Search for the cell housing the specified text and yield its [x, y] center coordinate. 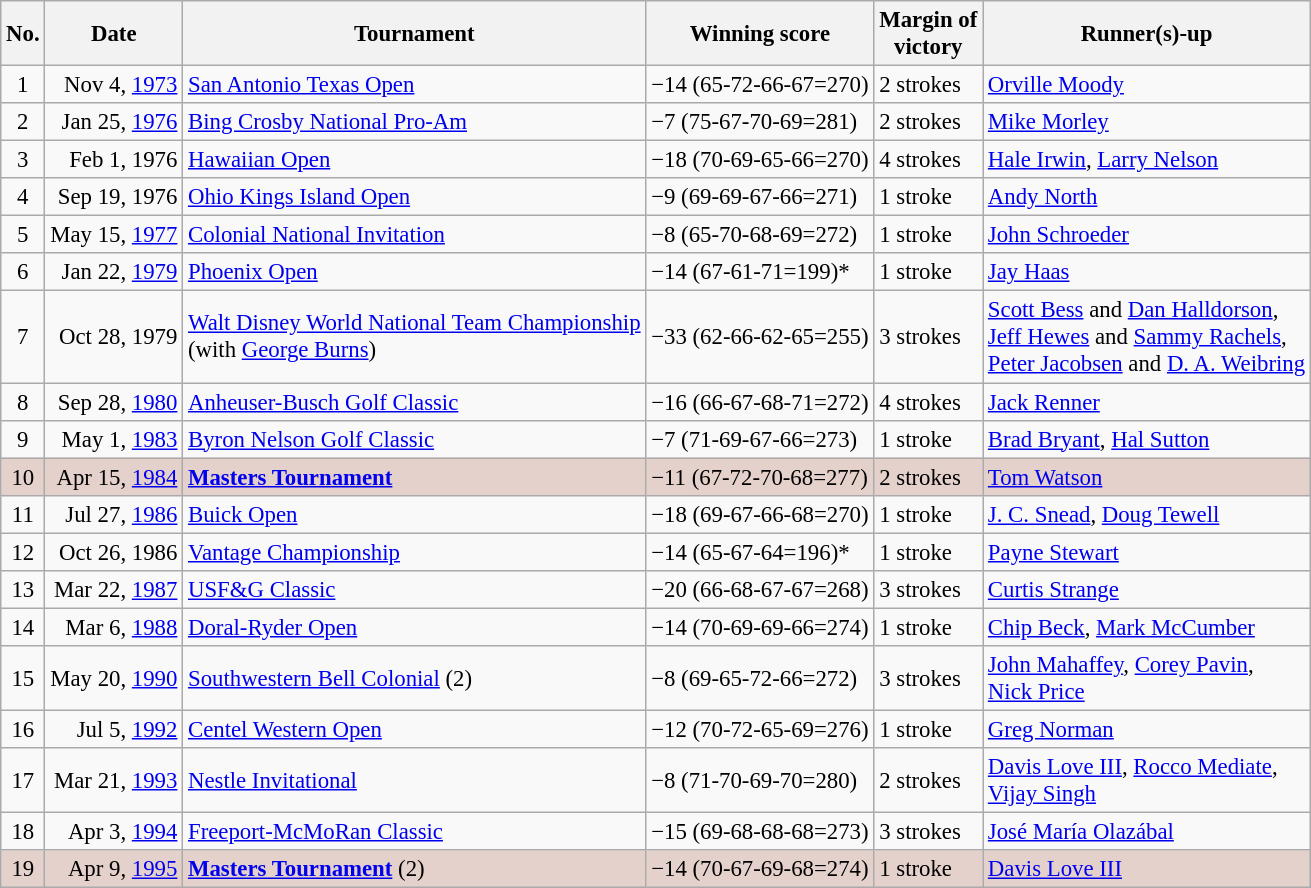
17 [23, 780]
Curtis Strange [1147, 590]
16 [23, 729]
Hale Irwin, Larry Nelson [1147, 160]
May 1, 1983 [114, 439]
Ohio Kings Island Open [414, 197]
Payne Stewart [1147, 552]
Jan 25, 1976 [114, 122]
San Antonio Texas Open [414, 85]
Andy North [1147, 197]
Apr 3, 1994 [114, 832]
Oct 28, 1979 [114, 337]
José María Olazábal [1147, 832]
USF&G Classic [414, 590]
Anheuser-Busch Golf Classic [414, 402]
Oct 26, 1986 [114, 552]
10 [23, 477]
−9 (69-69-67-66=271) [760, 197]
Nov 4, 1973 [114, 85]
Byron Nelson Golf Classic [414, 439]
Southwestern Bell Colonial (2) [414, 678]
Colonial National Invitation [414, 235]
Runner(s)-up [1147, 34]
−33 (62-66-62-65=255) [760, 337]
6 [23, 273]
−8 (65-70-68-69=272) [760, 235]
2 [23, 122]
Phoenix Open [414, 273]
−8 (69-65-72-66=272) [760, 678]
1 [23, 85]
19 [23, 869]
Jul 27, 1986 [114, 514]
Walt Disney World National Team Championship(with George Burns) [414, 337]
Winning score [760, 34]
−11 (67-72-70-68=277) [760, 477]
−15 (69-68-68-68=273) [760, 832]
12 [23, 552]
−14 (65-72-66-67=270) [760, 85]
May 15, 1977 [114, 235]
−14 (70-67-69-68=274) [760, 869]
Davis Love III, Rocco Mediate, Vijay Singh [1147, 780]
John Schroeder [1147, 235]
Hawaiian Open [414, 160]
Mar 6, 1988 [114, 627]
Mike Morley [1147, 122]
9 [23, 439]
Scott Bess and Dan Halldorson, Jeff Hewes and Sammy Rachels, Peter Jacobsen and D. A. Weibring [1147, 337]
−12 (70-72-65-69=276) [760, 729]
Mar 22, 1987 [114, 590]
8 [23, 402]
−18 (69-67-66-68=270) [760, 514]
Vantage Championship [414, 552]
Brad Bryant, Hal Sutton [1147, 439]
−14 (65-67-64=196)* [760, 552]
Doral-Ryder Open [414, 627]
−7 (75-67-70-69=281) [760, 122]
Jack Renner [1147, 402]
7 [23, 337]
Jan 22, 1979 [114, 273]
Tournament [414, 34]
No. [23, 34]
11 [23, 514]
Jul 5, 1992 [114, 729]
−20 (66-68-67-67=268) [760, 590]
Greg Norman [1147, 729]
Bing Crosby National Pro-Am [414, 122]
Masters Tournament (2) [414, 869]
−16 (66-67-68-71=272) [760, 402]
4 [23, 197]
Apr 9, 1995 [114, 869]
18 [23, 832]
Buick Open [414, 514]
Chip Beck, Mark McCumber [1147, 627]
Sep 28, 1980 [114, 402]
Feb 1, 1976 [114, 160]
J. C. Snead, Doug Tewell [1147, 514]
−8 (71-70-69-70=280) [760, 780]
Date [114, 34]
Jay Haas [1147, 273]
15 [23, 678]
3 [23, 160]
5 [23, 235]
Freeport-McMoRan Classic [414, 832]
Davis Love III [1147, 869]
−7 (71-69-67-66=273) [760, 439]
John Mahaffey, Corey Pavin, Nick Price [1147, 678]
Margin ofvictory [928, 34]
13 [23, 590]
Orville Moody [1147, 85]
−18 (70-69-65-66=270) [760, 160]
Mar 21, 1993 [114, 780]
Masters Tournament [414, 477]
Apr 15, 1984 [114, 477]
Centel Western Open [414, 729]
14 [23, 627]
Sep 19, 1976 [114, 197]
−14 (70-69-69-66=274) [760, 627]
Nestle Invitational [414, 780]
−14 (67-61-71=199)* [760, 273]
May 20, 1990 [114, 678]
Tom Watson [1147, 477]
